Identify which cell holds the provided text, then report its (X, Y) central coordinate. 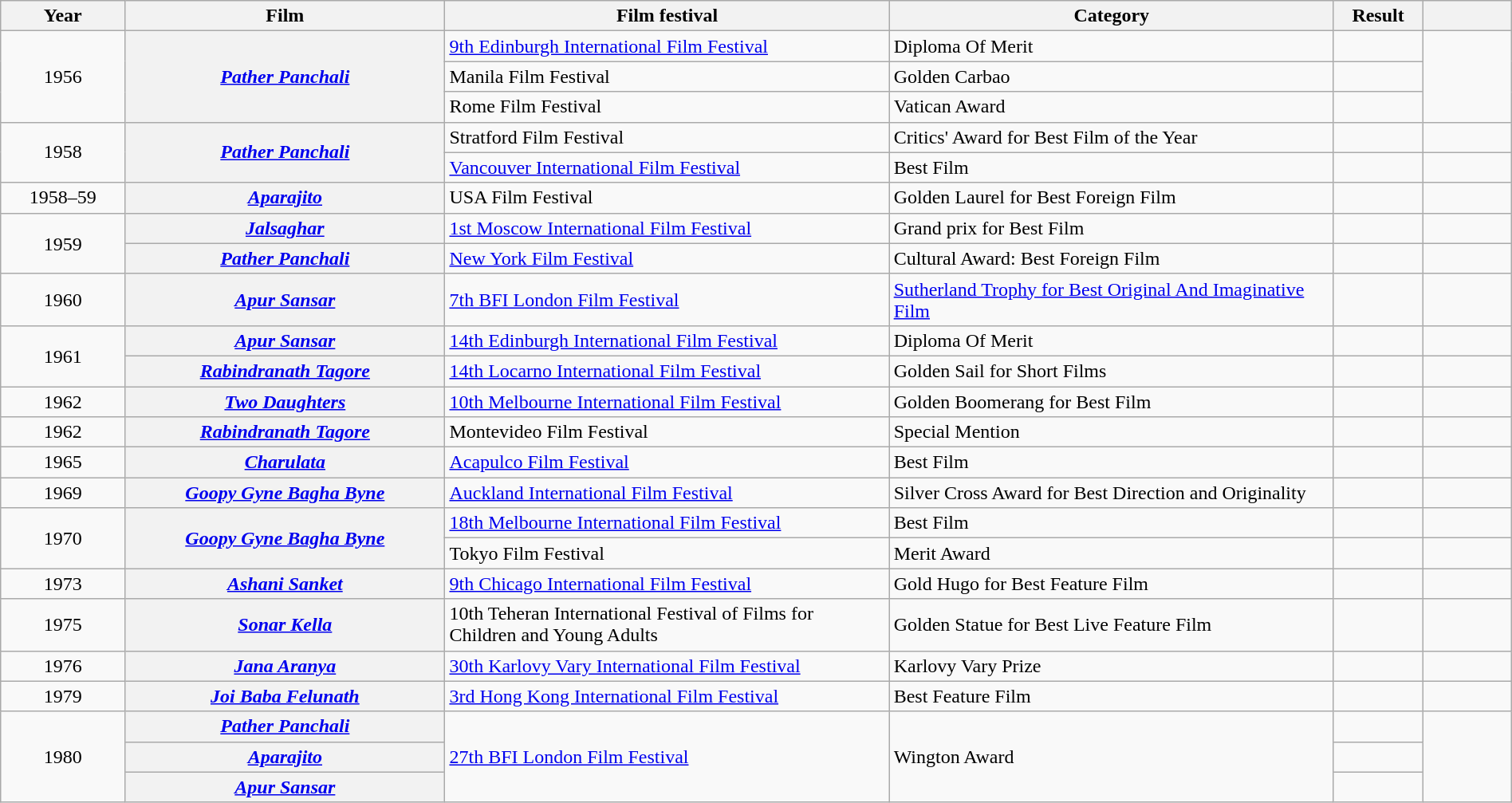
1965 (63, 463)
7th BFI London Film Festival (667, 300)
Golden Statue for Best Live Feature Film (1112, 625)
1973 (63, 584)
1980 (63, 757)
Sutherland Trophy for Best Original And Imaginative Film (1112, 300)
Vancouver International Film Festival (667, 167)
Silver Cross Award for Best Direction and Originality (1112, 493)
Charulata (285, 463)
Manila Film Festival (667, 77)
10th Melbourne International Film Festival (667, 401)
1969 (63, 493)
1960 (63, 300)
9th Chicago International Film Festival (667, 584)
Two Daughters (285, 401)
Category (1112, 16)
Grand prix for Best Film (1112, 228)
Acapulco Film Festival (667, 463)
1976 (63, 666)
1958–59 (63, 198)
Rome Film Festival (667, 107)
Film (285, 16)
Tokyo Film Festival (667, 553)
30th Karlovy Vary International Film Festival (667, 666)
Vatican Award (1112, 107)
Golden Sail for Short Films (1112, 371)
Year (63, 16)
1975 (63, 625)
Cultural Award: Best Foreign Film (1112, 258)
Ashani Sanket (285, 584)
Jalsaghar (285, 228)
1979 (63, 696)
New York Film Festival (667, 258)
Jana Aranya (285, 666)
Sonar Kella (285, 625)
1st Moscow International Film Festival (667, 228)
Golden Laurel for Best Foreign Film (1112, 198)
USA Film Festival (667, 198)
Gold Hugo for Best Feature Film (1112, 584)
14th Edinburgh International Film Festival (667, 340)
10th Teheran International Festival of Films for Children and Young Adults (667, 625)
1956 (63, 77)
27th BFI London Film Festival (667, 757)
Golden Carbao (1112, 77)
Joi Baba Felunath (285, 696)
Film festival (667, 16)
Golden Boomerang for Best Film (1112, 401)
Best Feature Film (1112, 696)
Special Mention (1112, 432)
Critics' Award for Best Film of the Year (1112, 137)
3rd Hong Kong International Film Festival (667, 696)
18th Melbourne International Film Festival (667, 523)
1970 (63, 538)
Stratford Film Festival (667, 137)
9th Edinburgh International Film Festival (667, 46)
14th Locarno International Film Festival (667, 371)
1961 (63, 356)
Auckland International Film Festival (667, 493)
Wington Award (1112, 757)
Karlovy Vary Prize (1112, 666)
1958 (63, 152)
1959 (63, 243)
Merit Award (1112, 553)
Montevideo Film Festival (667, 432)
Result (1378, 16)
